Detect which cell encompasses the target text, then output its (x, y) center coordinate. 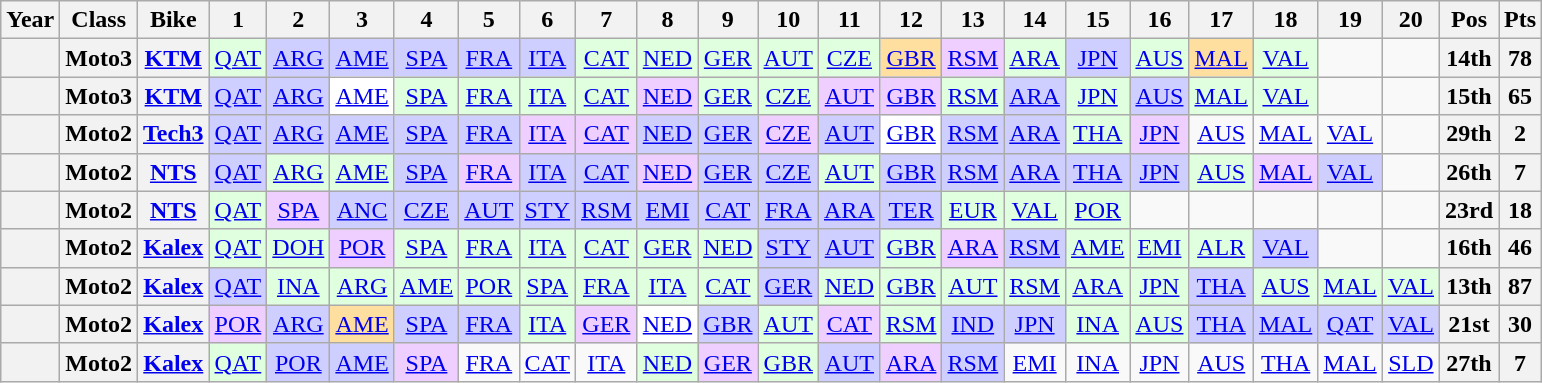
ALR (1221, 248)
13th (1470, 286)
26th (1470, 172)
15th (1470, 96)
IND (973, 324)
Bike (174, 20)
19 (1350, 20)
78 (1520, 58)
11 (849, 20)
4 (426, 20)
5 (489, 20)
46 (1520, 248)
16th (1470, 248)
3 (362, 20)
EUR (973, 210)
17 (1221, 20)
9 (728, 20)
87 (1520, 286)
6 (547, 20)
29th (1470, 134)
13 (973, 20)
10 (788, 20)
27th (1470, 362)
DOH (298, 248)
SLD (1410, 362)
15 (1097, 20)
12 (911, 20)
30 (1520, 324)
14th (1470, 58)
14 (1035, 20)
Class (99, 20)
8 (667, 20)
Pos (1470, 20)
1 (238, 20)
TER (911, 210)
20 (1410, 20)
16 (1160, 20)
Year (30, 20)
65 (1520, 96)
Tech3 (174, 134)
21st (1470, 324)
23rd (1470, 210)
Pts (1520, 20)
ANC (362, 210)
